Return the [x, y] coordinate for the center point of the cell that contains the specified text.  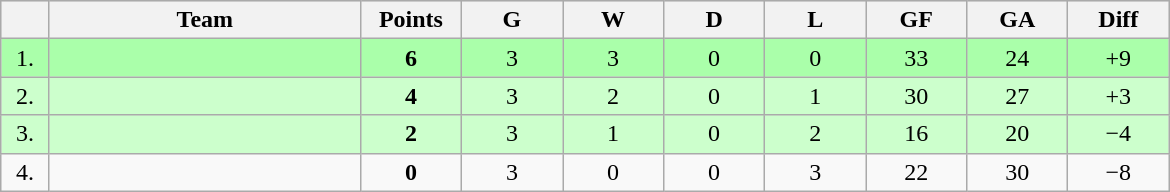
Team [204, 20]
+9 [1118, 58]
−8 [1118, 172]
GF [916, 20]
4 [410, 96]
Points [410, 20]
6 [410, 58]
−4 [1118, 134]
22 [916, 172]
27 [1018, 96]
33 [916, 58]
24 [1018, 58]
D [714, 20]
+3 [1118, 96]
GA [1018, 20]
L [816, 20]
G [512, 20]
1. [26, 58]
Diff [1118, 20]
20 [1018, 134]
W [612, 20]
16 [916, 134]
2. [26, 96]
3. [26, 134]
4. [26, 172]
